Output the (X, Y) coordinate of the center of the cell containing the given text.  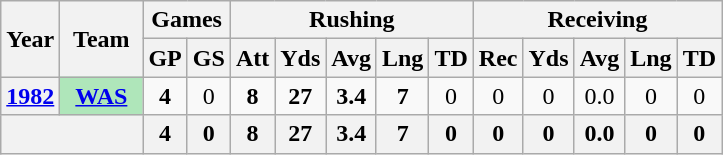
1982 (30, 96)
Games (186, 20)
GP (165, 58)
Team (102, 39)
GS (208, 58)
Year (30, 39)
Att (252, 58)
WAS (102, 96)
Rushing (352, 20)
Receiving (597, 20)
Rec (498, 58)
